Capture the cell that displays the provided text and extract its (x, y) central coordinate. 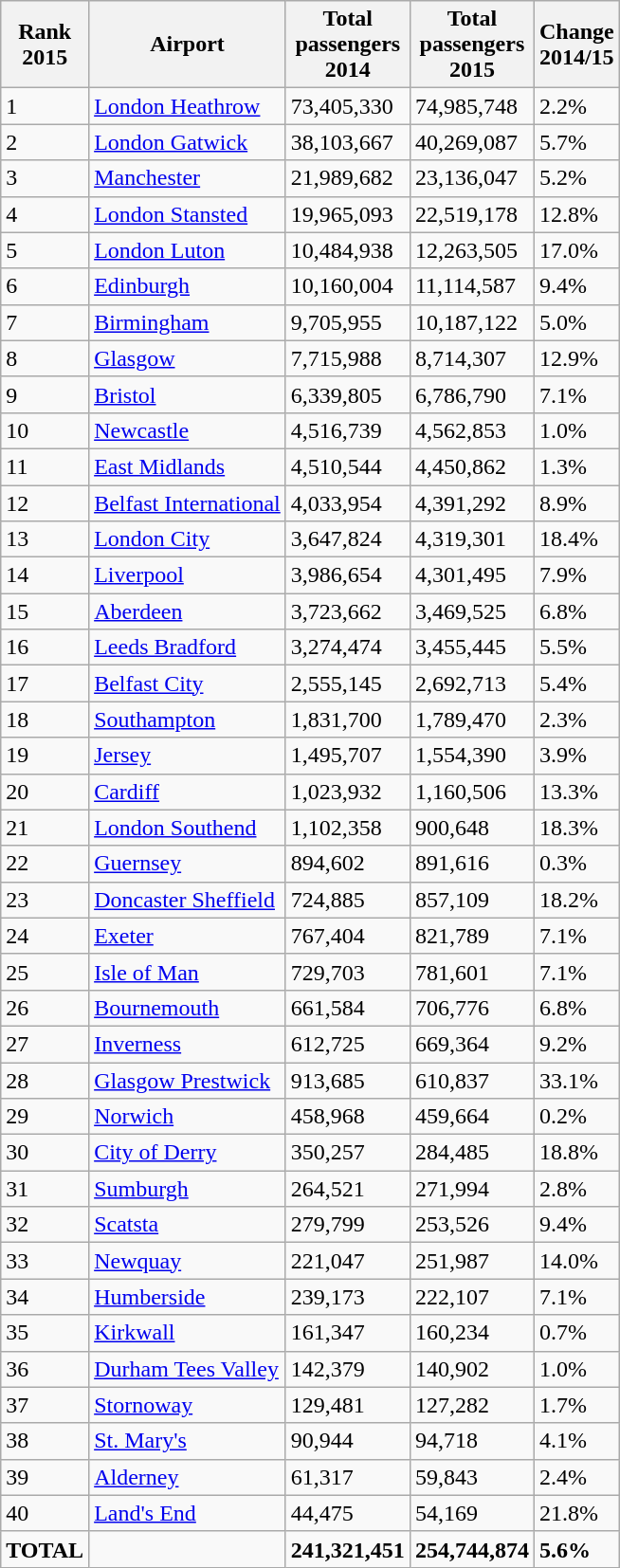
Glasgow (188, 358)
Liverpool (188, 575)
2 (46, 142)
East Midlands (188, 466)
7 (46, 322)
37 (46, 1405)
TOTAL (46, 1549)
40 (46, 1513)
14.0% (576, 1261)
18 (46, 720)
12,263,505 (472, 250)
142,379 (347, 1369)
33.1% (576, 1080)
10 (46, 430)
16 (46, 647)
271,994 (472, 1189)
Stornoway (188, 1405)
2,555,145 (347, 684)
900,648 (472, 828)
29 (46, 1117)
5.7% (576, 142)
London Heathrow (188, 106)
279,799 (347, 1225)
3.9% (576, 756)
Scatsta (188, 1225)
18.2% (576, 900)
14 (46, 575)
821,789 (472, 936)
5.4% (576, 684)
612,725 (347, 1044)
350,257 (347, 1153)
254,744,874 (472, 1549)
458,968 (347, 1117)
2.3% (576, 720)
4,562,853 (472, 430)
31 (46, 1189)
Humberside (188, 1297)
Newquay (188, 1261)
Inverness (188, 1044)
Norwich (188, 1117)
0.2% (576, 1117)
3,986,654 (347, 575)
4,319,301 (472, 539)
2,692,713 (472, 684)
Airport (188, 45)
London Gatwick (188, 142)
33 (46, 1261)
1,495,707 (347, 756)
459,664 (472, 1117)
10,160,004 (347, 286)
44,475 (347, 1513)
9 (46, 394)
9,705,955 (347, 322)
4,516,739 (347, 430)
5 (46, 250)
Aberdeen (188, 611)
8 (46, 358)
21.8% (576, 1513)
23,136,047 (472, 178)
5.5% (576, 647)
3,274,474 (347, 647)
London Southend (188, 828)
2.8% (576, 1189)
Land's End (188, 1513)
913,685 (347, 1080)
12.9% (576, 358)
1,831,700 (347, 720)
127,282 (472, 1405)
Birmingham (188, 322)
8.9% (576, 503)
891,616 (472, 864)
1.3% (576, 466)
6,339,805 (347, 394)
11 (46, 466)
Totalpassengers2015 (472, 45)
London Luton (188, 250)
160,234 (472, 1333)
19 (46, 756)
3 (46, 178)
Sumburgh (188, 1189)
18.4% (576, 539)
264,521 (347, 1189)
Leeds Bradford (188, 647)
284,485 (472, 1153)
1,023,932 (347, 792)
729,703 (347, 972)
90,944 (347, 1441)
221,047 (347, 1261)
239,173 (347, 1297)
161,347 (347, 1333)
27 (46, 1044)
12.8% (576, 214)
Doncaster Sheffield (188, 900)
Isle of Man (188, 972)
3,469,525 (472, 611)
Alderney (188, 1477)
12 (46, 503)
Rank2015 (46, 45)
1,102,358 (347, 828)
39 (46, 1477)
Kirkwall (188, 1333)
22,519,178 (472, 214)
21 (46, 828)
140,902 (472, 1369)
15 (46, 611)
7,715,988 (347, 358)
London Stansted (188, 214)
4,033,954 (347, 503)
City of Derry (188, 1153)
19,965,093 (347, 214)
129,481 (347, 1405)
26 (46, 1008)
Manchester (188, 178)
0.7% (576, 1333)
1.7% (576, 1405)
4,510,544 (347, 466)
4.1% (576, 1441)
1,160,506 (472, 792)
10,187,122 (472, 322)
724,885 (347, 900)
Totalpassengers2014 (347, 45)
7.9% (576, 575)
9.2% (576, 1044)
4,450,862 (472, 466)
706,776 (472, 1008)
1 (46, 106)
St. Mary's (188, 1441)
8,714,307 (472, 358)
Southampton (188, 720)
London City (188, 539)
Durham Tees Valley (188, 1369)
Cardiff (188, 792)
767,404 (347, 936)
Newcastle (188, 430)
10,484,938 (347, 250)
3,723,662 (347, 611)
13.3% (576, 792)
23 (46, 900)
11,114,587 (472, 286)
Bournemouth (188, 1008)
669,364 (472, 1044)
38,103,667 (347, 142)
4 (46, 214)
25 (46, 972)
17 (46, 684)
5.6% (576, 1549)
894,602 (347, 864)
54,169 (472, 1513)
6 (46, 286)
6,786,790 (472, 394)
3,647,824 (347, 539)
251,987 (472, 1261)
781,601 (472, 972)
36 (46, 1369)
94,718 (472, 1441)
59,843 (472, 1477)
253,526 (472, 1225)
24 (46, 936)
4,301,495 (472, 575)
17.0% (576, 250)
2.2% (576, 106)
Jersey (188, 756)
Belfast City (188, 684)
74,985,748 (472, 106)
30 (46, 1153)
40,269,087 (472, 142)
661,584 (347, 1008)
3,455,445 (472, 647)
5.2% (576, 178)
857,109 (472, 900)
38 (46, 1441)
Belfast International (188, 503)
13 (46, 539)
1,554,390 (472, 756)
28 (46, 1080)
35 (46, 1333)
2.4% (576, 1477)
22 (46, 864)
4,391,292 (472, 503)
Change2014/15 (576, 45)
222,107 (472, 1297)
Exeter (188, 936)
61,317 (347, 1477)
Glasgow Prestwick (188, 1080)
21,989,682 (347, 178)
5.0% (576, 322)
34 (46, 1297)
610,837 (472, 1080)
Guernsey (188, 864)
0.3% (576, 864)
18.8% (576, 1153)
241,321,451 (347, 1549)
Bristol (188, 394)
73,405,330 (347, 106)
Edinburgh (188, 286)
20 (46, 792)
18.3% (576, 828)
32 (46, 1225)
1,789,470 (472, 720)
